Pinpoint the cell where the given text exists, returning its (x, y) midpoint coordinate. 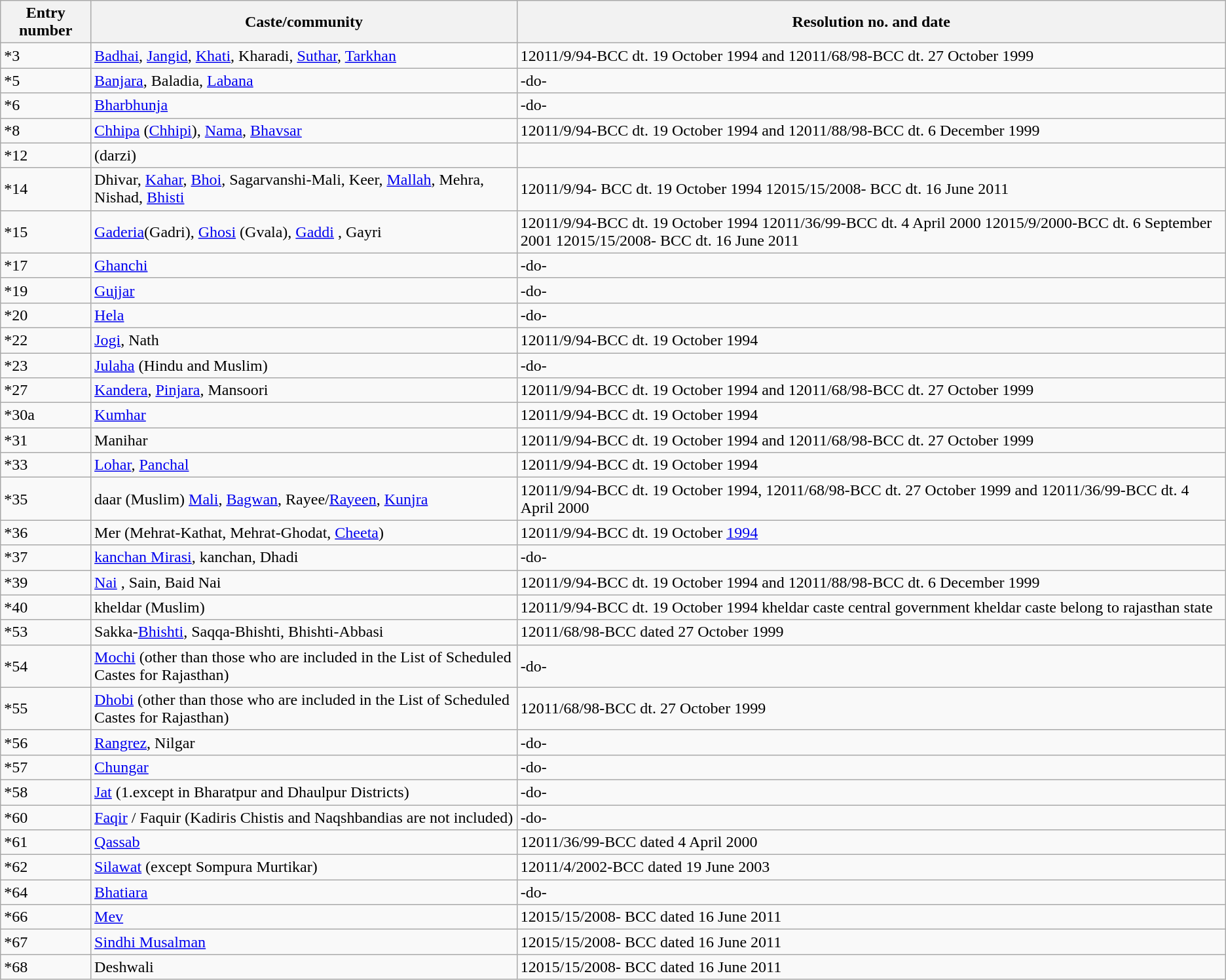
Gaderia(Gadri), Ghosi (Gvala), Gaddi , Gayri (304, 232)
*61 (46, 842)
*53 (46, 632)
*27 (46, 390)
Gujjar (304, 290)
Dhivar, Kahar, Bhoi, Sagarvanshi-Mali, Keer, Mallah, Mehra, Nishad, Bhisti (304, 189)
*30a (46, 415)
Nai , Sain, Baid Nai (304, 582)
*39 (46, 582)
Mev (304, 917)
Caste/community (304, 22)
*54 (46, 666)
daar (Muslim) Mali, Bagwan, Rayee/Rayeen, Kunjra (304, 499)
*3 (46, 56)
12011/9/94-BCC dt. 19 October 1994 12011/36/99-BCC dt. 4 April 2000 12015/9/2000-BCC dt. 6 September 2001 12015/15/2008- BCC dt. 16 June 2011 (871, 232)
*33 (46, 465)
*40 (46, 607)
Jat (1.except in Bharatpur and Dhaulpur Districts) (304, 792)
*62 (46, 867)
*17 (46, 265)
12011/36/99-BCC dated 4 April 2000 (871, 842)
Dhobi (other than those who are included in the List of Scheduled Castes for Rajasthan) (304, 709)
12011/9/94-BCC dt. 19 October 1994, 12011/68/98-BCC dt. 27 October 1999 and 12011/36/99-BCC dt. 4 April 2000 (871, 499)
Sakka-Bhishti, Saqqa-Bhishti, Bhishti-Abbasi (304, 632)
*20 (46, 315)
*12 (46, 155)
12011/4/2002-BCC dated 19 June 2003 (871, 867)
Banjara, Baladia, Labana (304, 81)
*66 (46, 917)
*31 (46, 440)
*57 (46, 767)
*14 (46, 189)
Bharbhunja (304, 105)
Chungar (304, 767)
*60 (46, 817)
Jogi, Nath (304, 340)
12011/68/98-BCC dt. 27 October 1999 (871, 709)
Chhipa (Chhipi), Nama, Bhavsar (304, 130)
Hela (304, 315)
Bhatiara (304, 892)
*56 (46, 742)
Badhai, Jangid, Khati, Kharadi, Suthar, Tarkhan (304, 56)
(darzi) (304, 155)
12011/9/94-BCC dt. 19 October 1994 kheldar caste central government kheldar caste belong to rajasthan state (871, 607)
*6 (46, 105)
*8 (46, 130)
*37 (46, 557)
*22 (46, 340)
Faqir / Faquir (Kadiris Chistis and Naqshbandias are not included) (304, 817)
Lohar, Panchal (304, 465)
*55 (46, 709)
kanchan Mirasi, kanchan, Dhadi (304, 557)
Mochi (other than those who are included in the List of Scheduled Castes for Rajasthan) (304, 666)
Entry number (46, 22)
Sindhi Musalman (304, 942)
Ghanchi (304, 265)
Kandera, Pinjara, Mansoori (304, 390)
Silawat (except Sompura Murtikar) (304, 867)
Qassab (304, 842)
*19 (46, 290)
*36 (46, 533)
kheldar (Muslim) (304, 607)
*23 (46, 365)
12011/68/98-BCC dated 27 October 1999 (871, 632)
12011/9/94- BCC dt. 19 October 1994 12015/15/2008- BCC dt. 16 June 2011 (871, 189)
*64 (46, 892)
Julaha (Hindu and Muslim) (304, 365)
Deshwali (304, 967)
*15 (46, 232)
*35 (46, 499)
*68 (46, 967)
Kumhar (304, 415)
Rangrez, Nilgar (304, 742)
*58 (46, 792)
Mer (Mehrat-Kathat, Mehrat-Ghodat, Cheeta) (304, 533)
*67 (46, 942)
*5 (46, 81)
Manihar (304, 440)
Resolution no. and date (871, 22)
